Capture the cell that displays the provided text and extract its [X, Y] central coordinate. 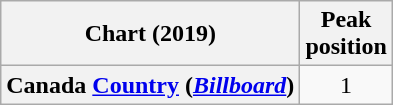
1 [346, 85]
Canada Country (Billboard) [150, 85]
Chart (2019) [150, 34]
Peak position [346, 34]
